Detect which cell encompasses the target text, then output its [x, y] center coordinate. 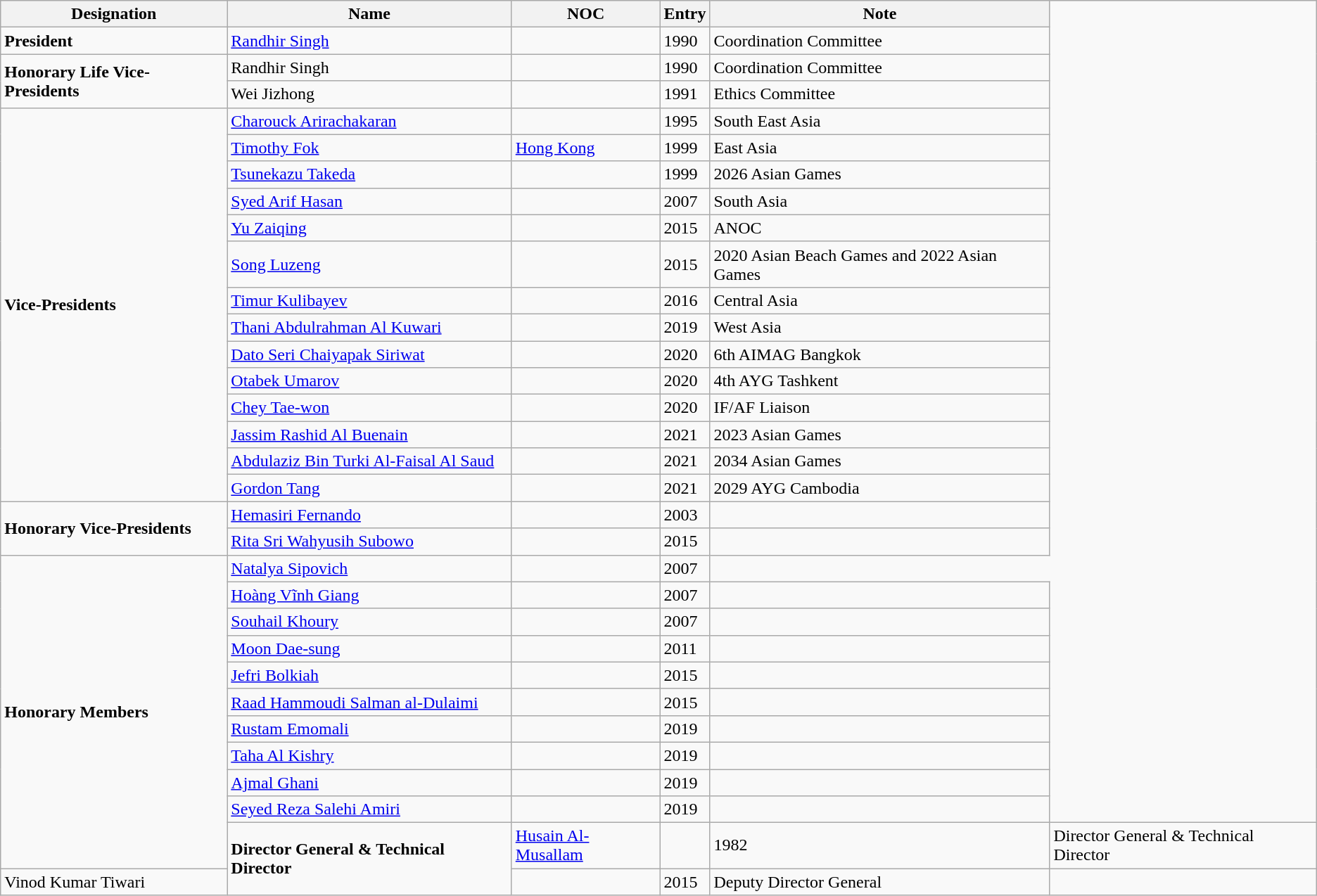
Seyed Reza Salehi Amiri [369, 809]
Honorary Life Vice-Presidents [114, 81]
Jassim Rashid Al Buenain [369, 435]
Timothy Fok [369, 148]
Natalya Sipovich [369, 568]
2003 [685, 515]
Syed Arif Hasan [369, 201]
Deputy Director General [879, 882]
2016 [685, 300]
2020 Asian Beach Games and 2022 Asian Games [879, 264]
Hong Kong [585, 148]
1991 [685, 94]
President [114, 41]
Rita Sri Wahyusih Subowo [369, 542]
1982 [879, 845]
Souhail Khoury [369, 622]
1995 [685, 121]
Husain Al-Musallam [585, 845]
Moon Dae-sung [369, 648]
South East Asia [879, 121]
Honorary Vice-Presidents [114, 528]
2023 Asian Games [879, 435]
Ajmal Ghani [369, 783]
Hemasiri Fernando [369, 515]
IF/AF Liaison [879, 408]
6th AIMAG Bangkok [879, 354]
Taha Al Kishry [369, 755]
Ethics Committee [879, 94]
2026 Asian Games [879, 174]
West Asia [879, 327]
Chey Tae-won [369, 408]
Designation [114, 14]
2034 Asian Games [879, 461]
Timur Kulibayev [369, 300]
Entry [685, 14]
ANOC [879, 228]
Thani Abdulrahman Al Kuwari [369, 327]
Charouck Arirachakaran [369, 121]
Note [879, 14]
Yu Zaiqing [369, 228]
Name [369, 14]
2029 AYG Cambodia [879, 488]
Tsunekazu Takeda [369, 174]
2011 [685, 648]
Rustam Emomali [369, 729]
Vice-Presidents [114, 305]
South Asia [879, 201]
Hoàng Vĩnh Giang [369, 595]
Honorary Members [114, 712]
Raad Hammoudi Salman al-Dulaimi [369, 702]
Wei Jizhong [369, 94]
Jefri Bolkiah [369, 675]
Vinod Kumar Tiwari [114, 882]
Abdulaziz Bin Turki Al-Faisal Al Saud [369, 461]
Dato Seri Chaiyapak Siriwat [369, 354]
East Asia [879, 148]
Song Luzeng [369, 264]
4th AYG Tashkent [879, 381]
NOC [585, 14]
Central Asia [879, 300]
Otabek Umarov [369, 381]
Gordon Tang [369, 488]
